Determine the [x, y] coordinate at the center of the cell enclosing the given text.  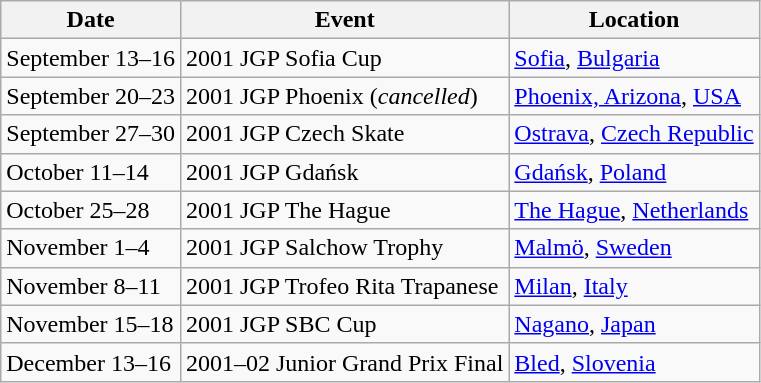
Malmö, Sweden [634, 248]
Gdańsk, Poland [634, 172]
September 13–16 [91, 58]
2001 JGP Sofia Cup [344, 58]
Milan, Italy [634, 286]
Nagano, Japan [634, 324]
November 1–4 [91, 248]
Bled, Slovenia [634, 362]
October 25–28 [91, 210]
2001–02 Junior Grand Prix Final [344, 362]
Date [91, 20]
2001 JGP Phoenix (cancelled) [344, 96]
November 15–18 [91, 324]
December 13–16 [91, 362]
2001 JGP Salchow Trophy [344, 248]
Location [634, 20]
October 11–14 [91, 172]
The Hague, Netherlands [634, 210]
September 20–23 [91, 96]
November 8–11 [91, 286]
2001 JGP Trofeo Rita Trapanese [344, 286]
Phoenix, Arizona, USA [634, 96]
2001 JGP SBC Cup [344, 324]
Ostrava, Czech Republic [634, 134]
2001 JGP The Hague [344, 210]
Sofia, Bulgaria [634, 58]
Event [344, 20]
September 27–30 [91, 134]
2001 JGP Gdańsk [344, 172]
2001 JGP Czech Skate [344, 134]
